Search for the cell housing the specified text and yield its [X, Y] center coordinate. 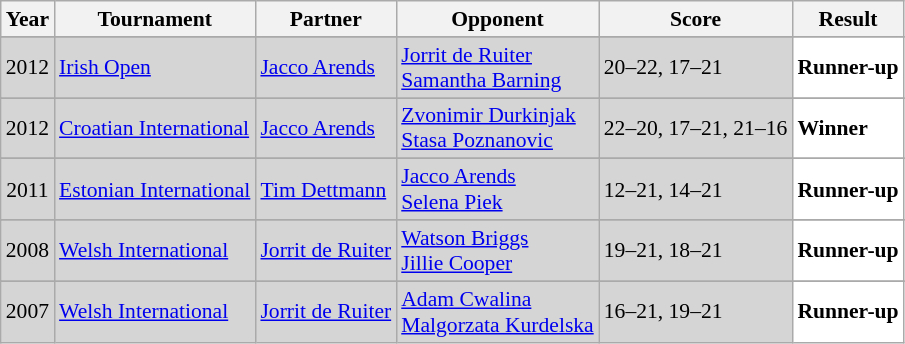
Partner [326, 19]
12–21, 14–21 [696, 190]
Jorrit de Ruiter Samantha Barning [498, 68]
2008 [28, 250]
Tournament [154, 19]
Zvonimir Durkinjak Stasa Poznanovic [498, 128]
Year [28, 19]
Watson Briggs Jillie Cooper [498, 250]
2007 [28, 312]
Result [848, 19]
16–21, 19–21 [696, 312]
Adam Cwalina Malgorzata Kurdelska [498, 312]
Irish Open [154, 68]
Jacco Arends Selena Piek [498, 190]
Opponent [498, 19]
22–20, 17–21, 21–16 [696, 128]
Croatian International [154, 128]
Score [696, 19]
Estonian International [154, 190]
2011 [28, 190]
Winner [848, 128]
20–22, 17–21 [696, 68]
Tim Dettmann [326, 190]
19–21, 18–21 [696, 250]
